For the text-containing cell, return its midpoint in [x, y] coordinate format. 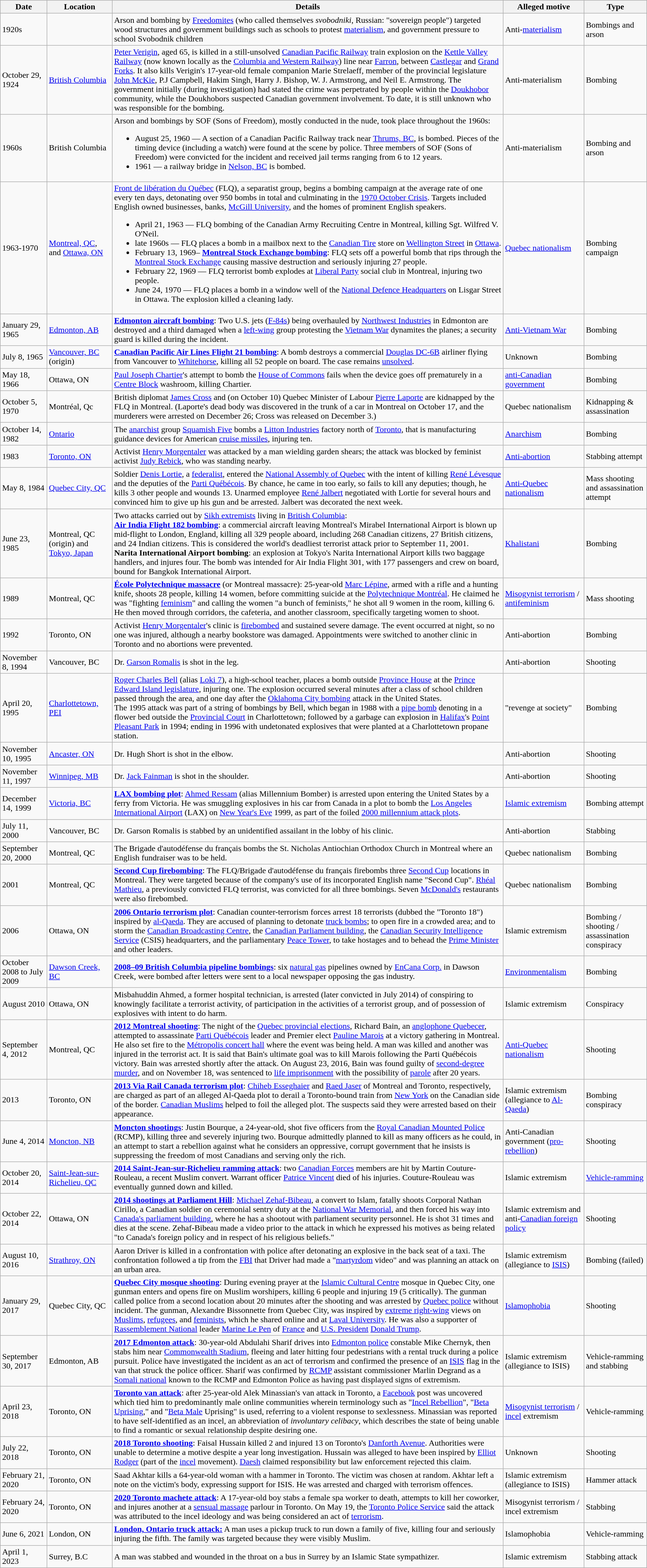
Bombing and arson [615, 148]
Dr. Garson Romalis is stabbed by an unidentified assailant in the lobby of his clinic. [308, 830]
January 29, 2017 [24, 1306]
October 14, 1982 [24, 433]
The Brigade d'autodéfense du français bombs the St. Nicholas Antiochian Orthodox Church in Montreal where an English fundraiser was to be held. [308, 853]
Details [308, 7]
Anti-Vietnam War [544, 330]
Islamic extremism and anti-Canadian foreign policy [544, 1219]
2001 [24, 885]
April 1, 2023 [24, 1556]
December 14, 1999 [24, 803]
November 11, 1997 [24, 776]
Location [79, 7]
"revenge at society" [544, 708]
September 30, 2017 [24, 1361]
Khalistani [544, 543]
August 2010 [24, 1004]
November 10, 1995 [24, 754]
February 24, 2020 [24, 1507]
Date [24, 7]
Bombings and arson [615, 29]
October 5, 1970 [24, 407]
July 8, 1965 [24, 357]
April 23, 2018 [24, 1411]
A man was stabbed and wounded in the throat on a bus in Surrey by an Islamic State sympathizer. [308, 1556]
June 4, 2014 [24, 1141]
Bombing attempt [615, 803]
January 29, 1965 [24, 330]
Type [615, 7]
Montréal, Qc [79, 407]
Vancouver, BC (origin) [79, 357]
Hammer attack [615, 1480]
May 8, 1984 [24, 488]
Mass shooting and assassination attempt [615, 488]
April 20, 1995 [24, 708]
1989 [24, 599]
1992 [24, 635]
2006 [24, 931]
Mass shooting [615, 599]
November 8, 1994 [24, 662]
Anti-Canadian government (pro-rebellion) [544, 1141]
Dr. Jack Fainman is shot in the shoulder. [308, 776]
1960s [24, 148]
October 22, 2014 [24, 1219]
Stabbing attempt [615, 456]
London, ON [79, 1534]
Montreal, QC, and Ottawa, ON [79, 248]
Environmentalism [544, 972]
Alleged motive [544, 7]
October 20, 2014 [24, 1178]
July 11, 2000 [24, 830]
Dr. Hugh Short is shot in the elbow. [308, 754]
Islamic extremism (allegiance to Al-Qaeda) [544, 1100]
August 10, 2016 [24, 1260]
Winnipeg, MB [79, 776]
Dawson Creek, BC [79, 972]
October 2008 to July 2009 [24, 972]
Bombing conspiracy [615, 1100]
1920s [24, 29]
July 22, 2018 [24, 1453]
Saint-Jean-sur-Richelieu, QC [79, 1178]
June 6, 2021 [24, 1534]
October 29, 1924 [24, 80]
Conspiracy [615, 1004]
Strathroy, ON [79, 1260]
Kidnapping & assassination [615, 407]
Ancaster, ON [79, 754]
February 21, 2020 [24, 1480]
September 20, 2000 [24, 853]
Bombing campaign [615, 248]
2013 [24, 1100]
anti-Canadian government [544, 380]
Anarchism [544, 433]
1963-1970 [24, 248]
Moncton, NB [79, 1141]
Ontario [79, 433]
Charlottetown, PEI [79, 708]
Surrey, B.C [79, 1556]
Misogynist terrorism / antifeminism [544, 599]
Vehicle-ramming and stabbing [615, 1361]
May 18, 1966 [24, 380]
September 4, 2012 [24, 1049]
Stabbing attack [615, 1556]
Montreal, QC (origin) and Tokyo, Japan [79, 543]
Paul Joseph Chartier's attempt to bomb the House of Commons fails when the device goes off prematurely in a Centre Block washroom, killing Chartier. [308, 380]
1983 [24, 456]
Bombing / shooting / assassination conspiracy [615, 931]
Bombing (failed) [615, 1260]
Dr. Garson Romalis is shot in the leg. [308, 662]
June 23, 1985 [24, 543]
Victoria, BC [79, 803]
